Find where the given text appears and provide that cell's center as [X, Y] coordinate. 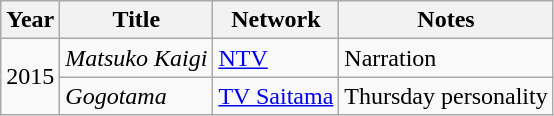
Thursday personality [446, 96]
Title [136, 20]
Notes [446, 20]
NTV [276, 58]
Network [276, 20]
TV Saitama [276, 96]
Year [30, 20]
2015 [30, 77]
Gogotama [136, 96]
Matsuko Kaigi [136, 58]
Narration [446, 58]
